Scan for the cell matching the given text and deliver its [X, Y] coordinate at center. 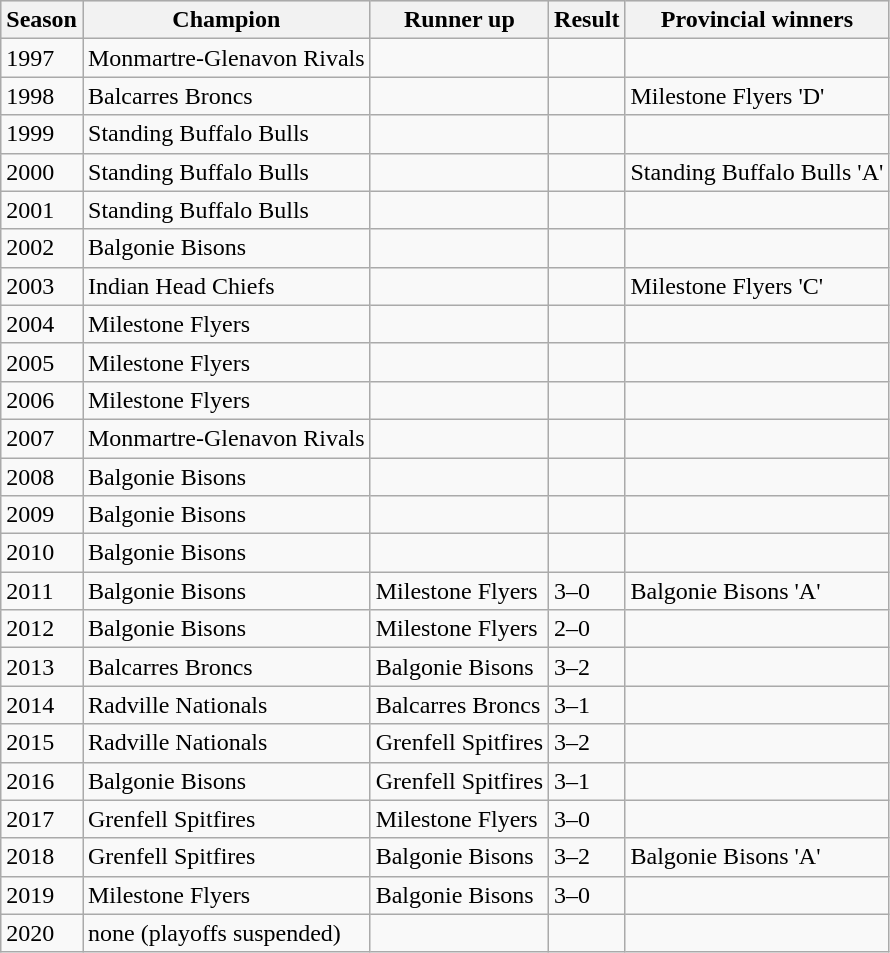
2018 [42, 857]
2001 [42, 210]
2016 [42, 781]
2008 [42, 477]
Season [42, 20]
2004 [42, 324]
2003 [42, 286]
1999 [42, 134]
2007 [42, 438]
Runner up [459, 20]
2006 [42, 400]
2010 [42, 553]
2000 [42, 172]
2009 [42, 515]
Standing Buffalo Bulls 'A' [757, 172]
2014 [42, 705]
Provincial winners [757, 20]
2005 [42, 362]
2015 [42, 743]
Indian Head Chiefs [226, 286]
1998 [42, 96]
Champion [226, 20]
2019 [42, 895]
Milestone Flyers 'C' [757, 286]
2013 [42, 667]
none (playoffs suspended) [226, 933]
2017 [42, 819]
Milestone Flyers 'D' [757, 96]
2012 [42, 629]
2002 [42, 248]
2011 [42, 591]
1997 [42, 58]
2–0 [587, 629]
2020 [42, 933]
Result [587, 20]
